Return (x, y) of the center of cell containing provided text 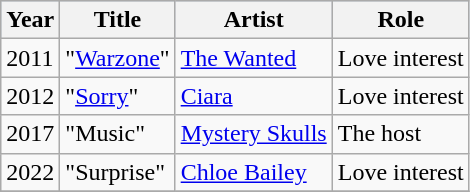
2011 (30, 58)
The Wanted (254, 58)
Ciara (254, 96)
"Sorry" (118, 96)
Year (30, 20)
Mystery Skulls (254, 134)
Chloe Bailey (254, 172)
The host (400, 134)
Title (118, 20)
"Warzone" (118, 58)
"Surprise" (118, 172)
Artist (254, 20)
2012 (30, 96)
Role (400, 20)
"Music" (118, 134)
2017 (30, 134)
2022 (30, 172)
